Scan for the cell matching the given text and deliver its [x, y] coordinate at center. 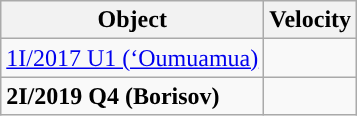
Object [132, 20]
2I/2019 Q4 (Borisov) [132, 96]
Velocity [310, 20]
1I/2017 U1 (ʻOumuamua) [132, 58]
